Scan for the cell matching the given text and deliver its (X, Y) coordinate at center. 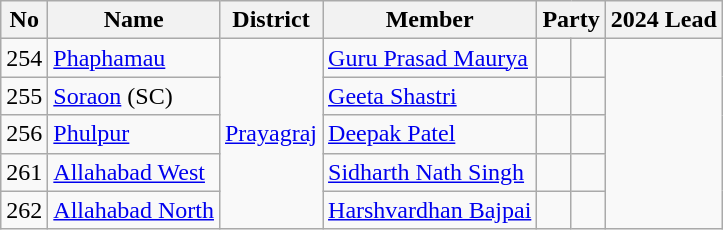
Guru Prasad Maurya (430, 58)
256 (24, 134)
Allahabad West (134, 172)
Prayagraj (270, 134)
Sidharth Nath Singh (430, 172)
No (24, 20)
255 (24, 96)
Phaphamau (134, 58)
Name (134, 20)
Party (571, 20)
261 (24, 172)
Geeta Shastri (430, 96)
254 (24, 58)
262 (24, 210)
Deepak Patel (430, 134)
District (270, 20)
Allahabad North (134, 210)
Member (430, 20)
2024 Lead (664, 20)
Soraon (SC) (134, 96)
Phulpur (134, 134)
Harshvardhan Bajpai (430, 210)
